Pinpoint the cell where the given text exists, returning its (X, Y) midpoint coordinate. 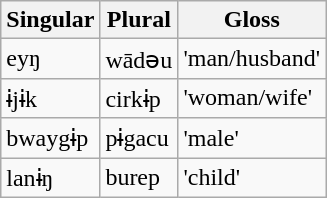
wādəu (139, 59)
lanɨŋ (50, 178)
cirkɨp (139, 98)
burep (139, 178)
bwaygɨp (50, 138)
ɨjɨk (50, 98)
'man/husband' (252, 59)
'male' (252, 138)
'child' (252, 178)
pɨgacu (139, 138)
Gloss (252, 20)
eyŋ (50, 59)
Singular (50, 20)
Plural (139, 20)
'woman/wife' (252, 98)
